For the text-containing cell, return its midpoint in (X, Y) coordinate format. 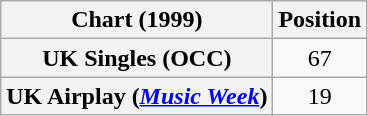
Position (320, 20)
UK Singles (OCC) (137, 58)
UK Airplay (Music Week) (137, 96)
Chart (1999) (137, 20)
67 (320, 58)
19 (320, 96)
